Output the [X, Y] coordinate of the center of the cell containing the given text.  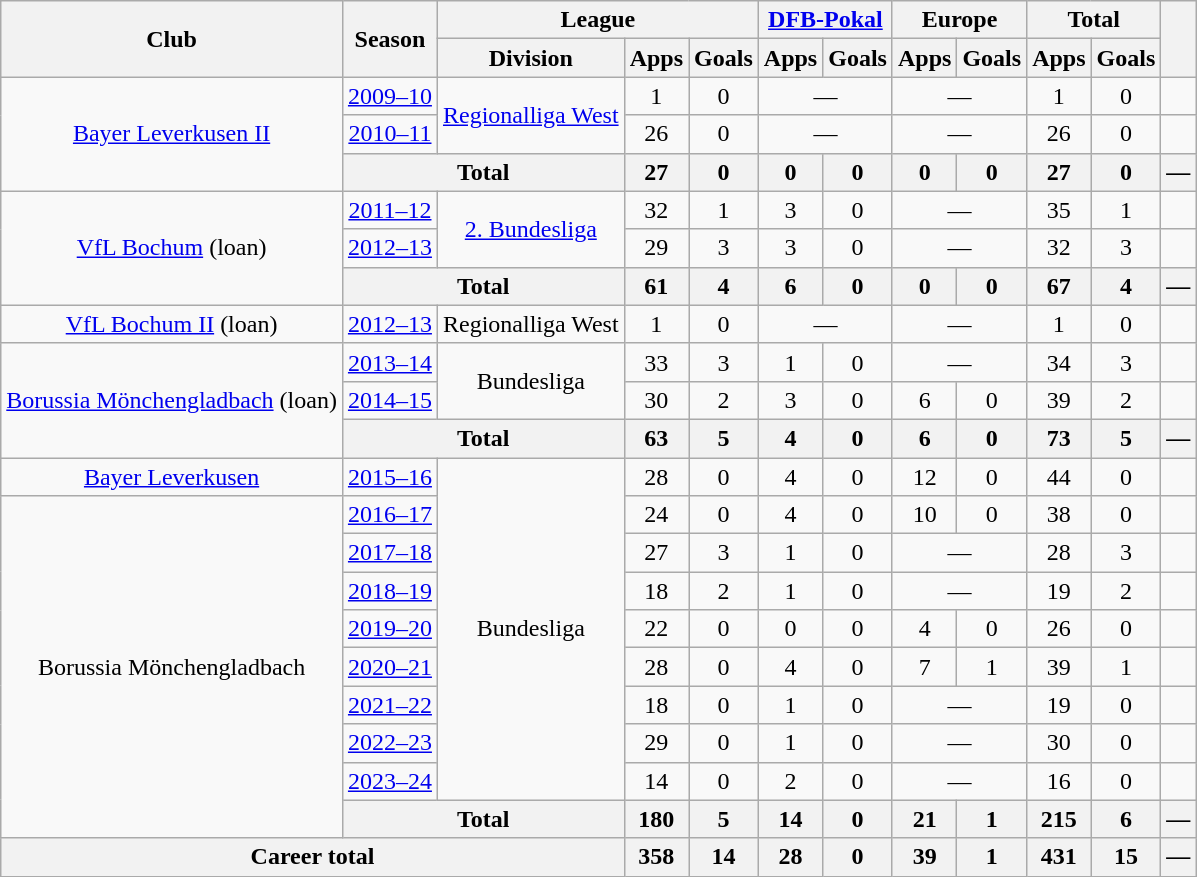
2015–16 [390, 477]
63 [656, 438]
2010–11 [390, 134]
2021–22 [390, 705]
22 [656, 629]
Division [530, 58]
2022–23 [390, 743]
34 [1059, 362]
League [598, 20]
2. Bundesliga [530, 229]
Career total [312, 857]
215 [1059, 819]
24 [656, 515]
VfL Bochum II (loan) [172, 324]
67 [1059, 286]
2017–18 [390, 553]
35 [1059, 210]
2019–20 [390, 629]
2009–10 [390, 96]
12 [924, 477]
Bayer Leverkusen II [172, 134]
16 [1059, 781]
73 [1059, 438]
Borussia Mönchengladbach [172, 668]
7 [924, 667]
33 [656, 362]
Borussia Mönchengladbach (loan) [172, 400]
2016–17 [390, 515]
44 [1059, 477]
Bayer Leverkusen [172, 477]
180 [656, 819]
2011–12 [390, 210]
2023–24 [390, 781]
2018–19 [390, 591]
431 [1059, 857]
DFB-Pokal [825, 20]
15 [1126, 857]
38 [1059, 515]
2013–14 [390, 362]
61 [656, 286]
2014–15 [390, 400]
21 [924, 819]
Europe [959, 20]
Club [172, 39]
2020–21 [390, 667]
VfL Bochum (loan) [172, 248]
358 [656, 857]
10 [924, 515]
Season [390, 39]
